Detect which cell encompasses the target text, then output its (x, y) center coordinate. 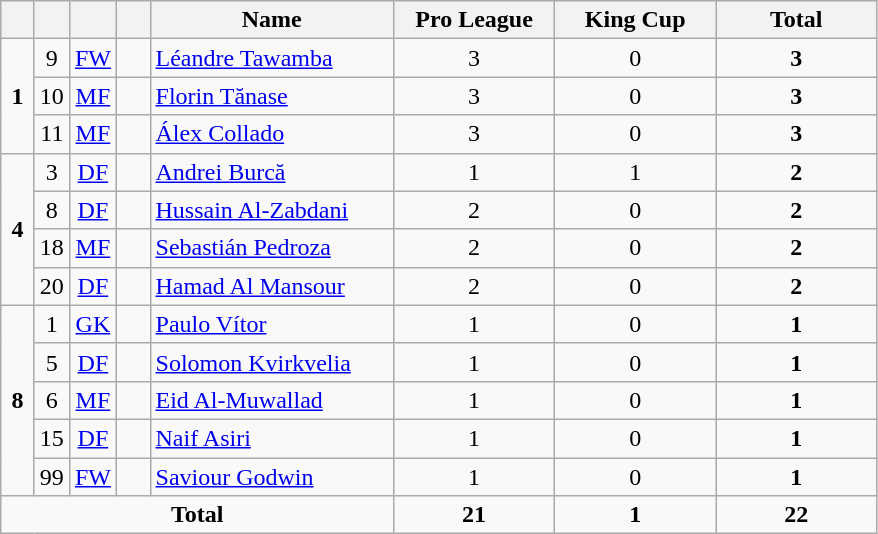
GK (92, 324)
9 (52, 58)
20 (52, 286)
Name (272, 20)
10 (52, 96)
Andrei Burcă (272, 172)
Pro League (474, 20)
4 (18, 229)
Naif Asiri (272, 438)
Álex Collado (272, 134)
21 (474, 515)
6 (52, 400)
Eid Al-Muwallad (272, 400)
Saviour Godwin (272, 477)
Hamad Al Mansour (272, 286)
15 (52, 438)
Léandre Tawamba (272, 58)
King Cup (636, 20)
99 (52, 477)
18 (52, 248)
5 (52, 362)
Florin Tănase (272, 96)
22 (796, 515)
Hussain Al-Zabdani (272, 210)
Solomon Kvirkvelia (272, 362)
Sebastián Pedroza (272, 248)
Paulo Vítor (272, 324)
11 (52, 134)
